Locate the cell with the specified text and output its (x, y) center coordinate. 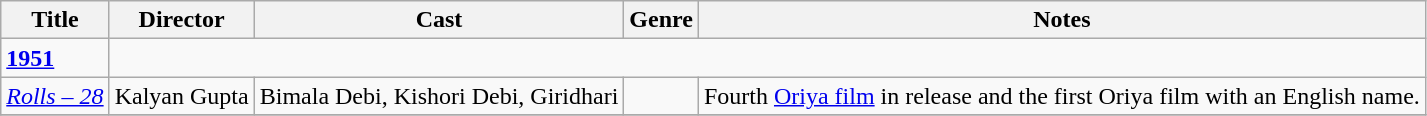
Director (182, 20)
Genre (662, 20)
Title (55, 20)
Cast (439, 20)
Kalyan Gupta (182, 96)
Fourth Oriya film in release and the first Oriya film with an English name. (1062, 96)
1951 (55, 58)
Bimala Debi, Kishori Debi, Giridhari (439, 96)
Notes (1062, 20)
Rolls – 28 (55, 96)
